Output the (x, y) coordinate of the center of the cell containing the given text.  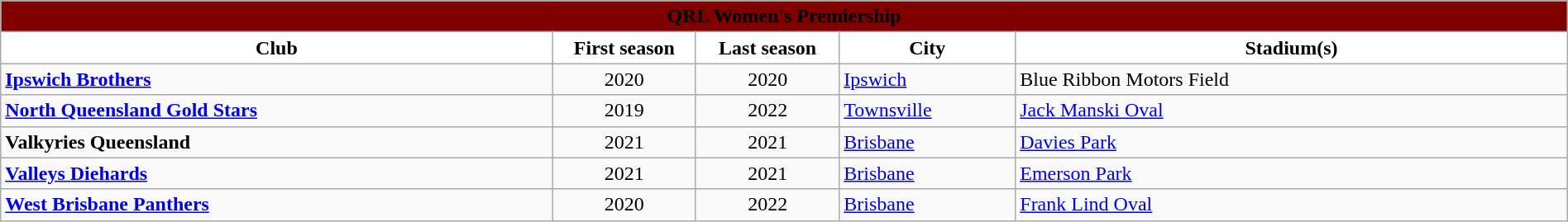
City (928, 48)
Club (276, 48)
First season (624, 48)
Valleys Diehards (276, 173)
Emerson Park (1292, 173)
QRL Women's Premiership (784, 17)
Valkyries Queensland (276, 142)
Frank Lind Oval (1292, 205)
North Queensland Gold Stars (276, 111)
West Brisbane Panthers (276, 205)
Ipswich (928, 79)
2019 (624, 111)
Townsville (928, 111)
Last season (767, 48)
Stadium(s) (1292, 48)
Blue Ribbon Motors Field (1292, 79)
Jack Manski Oval (1292, 111)
Ipswich Brothers (276, 79)
Davies Park (1292, 142)
